Return (x, y) of the center of cell containing provided text 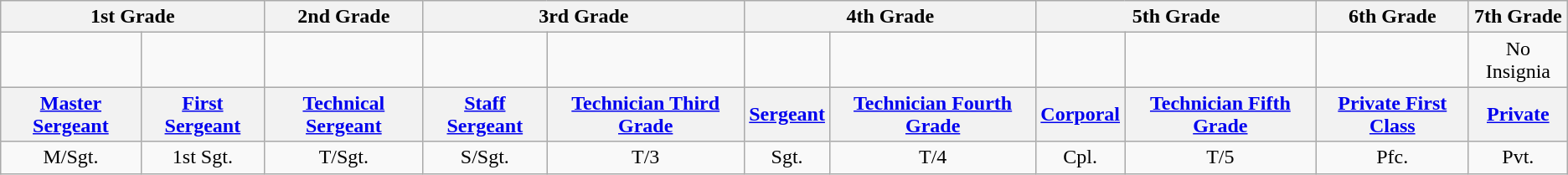
Pfc. (1392, 157)
Private First Class (1392, 114)
Staff Sergeant (485, 114)
Technician Third Grade (646, 114)
2nd Grade (343, 17)
No Insignia (1518, 60)
T/5 (1221, 157)
Cpl. (1081, 157)
1st Sgt. (203, 157)
Technical Sergeant (343, 114)
Master Sergeant (70, 114)
T/3 (646, 157)
S/Sgt. (485, 157)
6th Grade (1392, 17)
Pvt. (1518, 157)
First Sergeant (203, 114)
Sergeant (787, 114)
Technician Fourth Grade (932, 114)
1st Grade (132, 17)
7th Grade (1518, 17)
Technician Fifth Grade (1221, 114)
T/Sgt. (343, 157)
Private (1518, 114)
T/4 (932, 157)
Corporal (1081, 114)
4th Grade (890, 17)
5th Grade (1176, 17)
M/Sgt. (70, 157)
Sgt. (787, 157)
3rd Grade (584, 17)
